For the text-containing cell, return its midpoint in (X, Y) coordinate format. 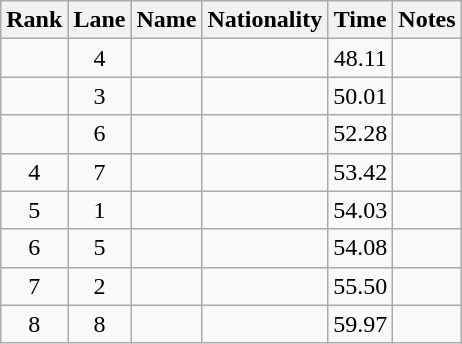
Nationality (265, 20)
48.11 (360, 58)
Name (166, 20)
54.08 (360, 248)
Time (360, 20)
2 (100, 286)
Notes (427, 20)
59.97 (360, 324)
52.28 (360, 134)
55.50 (360, 286)
Lane (100, 20)
53.42 (360, 172)
3 (100, 96)
Rank (34, 20)
1 (100, 210)
50.01 (360, 96)
54.03 (360, 210)
